Find where the given text appears and provide that cell's center as (x, y) coordinate. 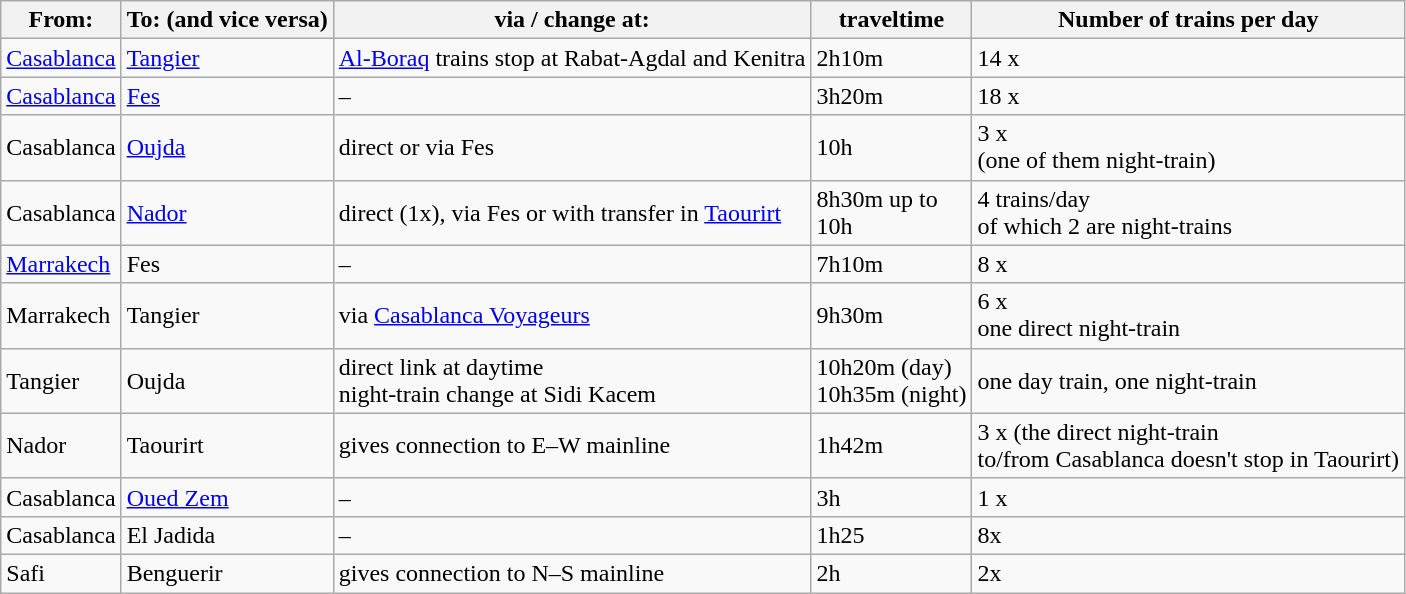
18 x (1188, 96)
direct link at daytimenight-train change at Sidi Kacem (572, 380)
Benguerir (227, 573)
To: (and vice versa) (227, 20)
Taourirt (227, 446)
2h (892, 573)
direct or via Fes (572, 148)
gives connection to E–W mainline (572, 446)
via / change at: (572, 20)
3 x (one of them night-train) (1188, 148)
8x (1188, 535)
8 x (1188, 264)
one day train, one night-train (1188, 380)
gives connection to N–S mainline (572, 573)
8h30m up to 10h (892, 212)
6 x one direct night-train (1188, 316)
2x (1188, 573)
Oued Zem (227, 497)
El Jadida (227, 535)
4 trains/dayof which 2 are night-trains (1188, 212)
7h10m (892, 264)
Number of trains per day (1188, 20)
Safi (61, 573)
1h25 (892, 535)
10h20m (day)10h35m (night) (892, 380)
14 x (1188, 58)
3h (892, 497)
3h20m (892, 96)
Al-Boraq trains stop at Rabat-Agdal and Kenitra (572, 58)
2h10m (892, 58)
traveltime (892, 20)
10h (892, 148)
1h42m (892, 446)
From: (61, 20)
via Casablanca Voyageurs (572, 316)
1 x (1188, 497)
9h30m (892, 316)
3 x (the direct night-train to/from Casablanca doesn't stop in Taourirt) (1188, 446)
direct (1x), via Fes or with transfer in Taourirt (572, 212)
